Determine the (X, Y) coordinate at the center of the cell enclosing the given text.  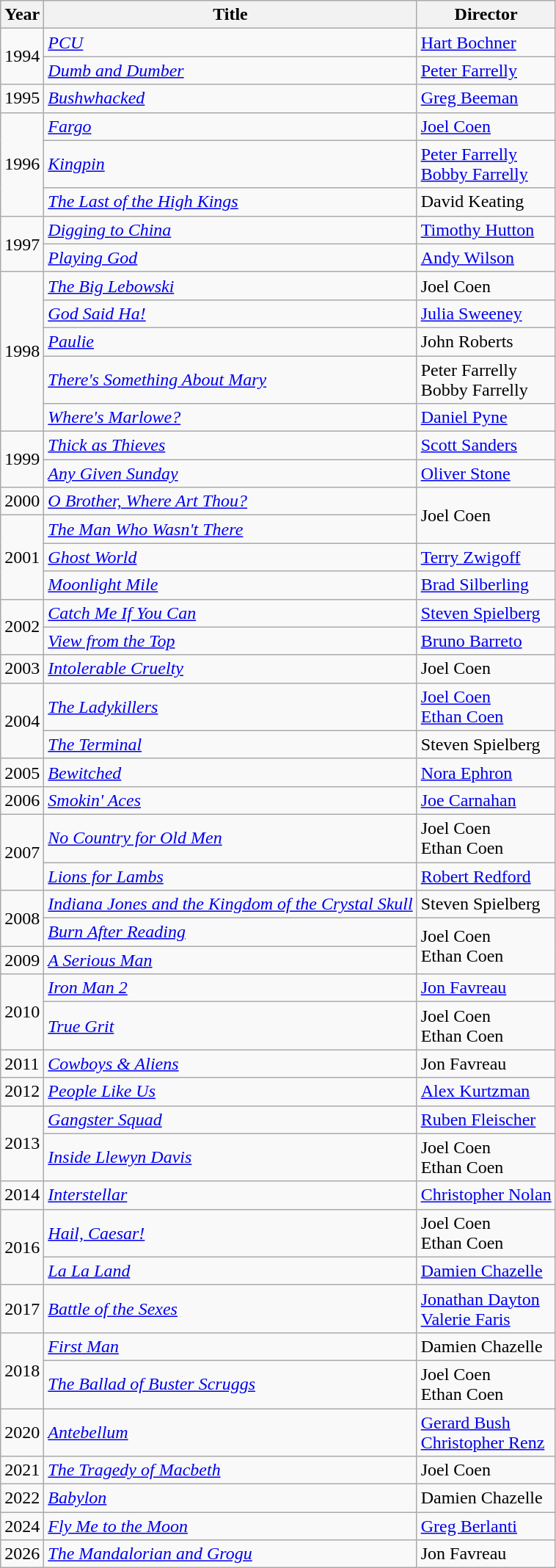
The Man Who Wasn't There (230, 529)
The Last of the High Kings (230, 202)
2020 (22, 1431)
Julia Sweeney (486, 313)
O Brother, Where Art Thou? (230, 501)
2001 (22, 557)
True Grit (230, 1026)
Thick as Thieves (230, 446)
Bewitched (230, 772)
Babylon (230, 1498)
PCU (230, 43)
Dumb and Dumber (230, 70)
The Ballad of Buster Scruggs (230, 1384)
2004 (22, 721)
1994 (22, 57)
Greg Berlanti (486, 1526)
1999 (22, 460)
Inside Llewyn Davis (230, 1157)
Hart Bochner (486, 43)
Year (22, 15)
2008 (22, 918)
Ruben Fleischer (486, 1119)
Daniel Pyne (486, 418)
Ghost World (230, 557)
Antebellum (230, 1431)
1996 (22, 164)
Any Given Sunday (230, 473)
2017 (22, 1308)
Jonathan DaytonValerie Faris (486, 1308)
2021 (22, 1470)
Christopher Nolan (486, 1195)
John Roberts (486, 341)
There's Something About Mary (230, 379)
Peter Farrelly (486, 70)
First Man (230, 1346)
Director (486, 15)
Catch Me If You Can (230, 613)
2016 (22, 1246)
Scott Sanders (486, 446)
Intolerable Cruelty (230, 669)
Interstellar (230, 1195)
Fly Me to the Moon (230, 1526)
La La Land (230, 1271)
2002 (22, 627)
2005 (22, 772)
The Ladykillers (230, 706)
2000 (22, 501)
Joe Carnahan (486, 800)
No Country for Old Men (230, 838)
2009 (22, 960)
Terry Zwigoff (486, 557)
Andy Wilson (486, 258)
Title (230, 15)
Brad Silberling (486, 585)
The Big Lebowski (230, 286)
Smokin' Aces (230, 800)
2010 (22, 1012)
David Keating (486, 202)
2018 (22, 1370)
The Tragedy of Macbeth (230, 1470)
People Like Us (230, 1092)
2024 (22, 1526)
1995 (22, 98)
2006 (22, 800)
Cowboys & Aliens (230, 1064)
Nora Ephron (486, 772)
1998 (22, 351)
Paulie (230, 341)
Greg Beeman (486, 98)
Oliver Stone (486, 473)
2012 (22, 1092)
God Said Ha! (230, 313)
1997 (22, 244)
Lions for Lambs (230, 876)
Digging to China (230, 230)
Fargo (230, 126)
Battle of the Sexes (230, 1308)
The Mandalorian and Grogu (230, 1554)
View from the Top (230, 641)
Where's Marlowe? (230, 418)
2014 (22, 1195)
2022 (22, 1498)
2026 (22, 1554)
Gangster Squad (230, 1119)
Indiana Jones and the Kingdom of the Crystal Skull (230, 904)
Playing God (230, 258)
2007 (22, 852)
Alex Kurtzman (486, 1092)
Gerard BushChristopher Renz (486, 1431)
Iron Man 2 (230, 988)
Hail, Caesar! (230, 1233)
Timothy Hutton (486, 230)
A Serious Man (230, 960)
Burn After Reading (230, 932)
The Terminal (230, 744)
Bruno Barreto (486, 641)
Bushwhacked (230, 98)
2013 (22, 1144)
Robert Redford (486, 876)
2011 (22, 1064)
Moonlight Mile (230, 585)
2003 (22, 669)
Kingpin (230, 164)
